Identify which cell holds the provided text, then report its [X, Y] central coordinate. 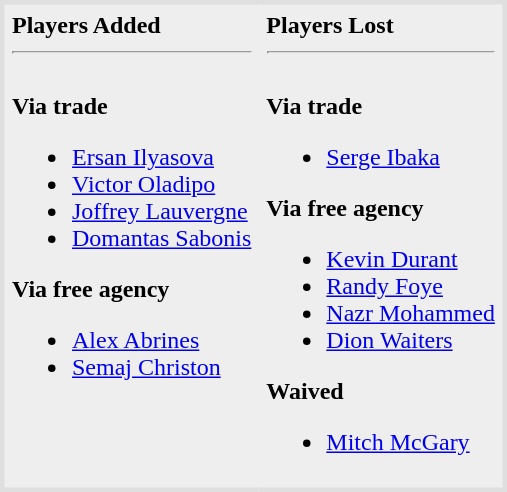
Players Lost Via tradeSerge IbakaVia free agencyKevin DurantRandy FoyeNazr MohammedDion Waiters WaivedMitch McGary [382, 246]
Players Added Via tradeErsan IlyasovaVictor OladipoJoffrey LauvergneDomantas SabonisVia free agencyAlex AbrinesSemaj Christon [130, 246]
